Return (x, y) of the center of cell containing provided text 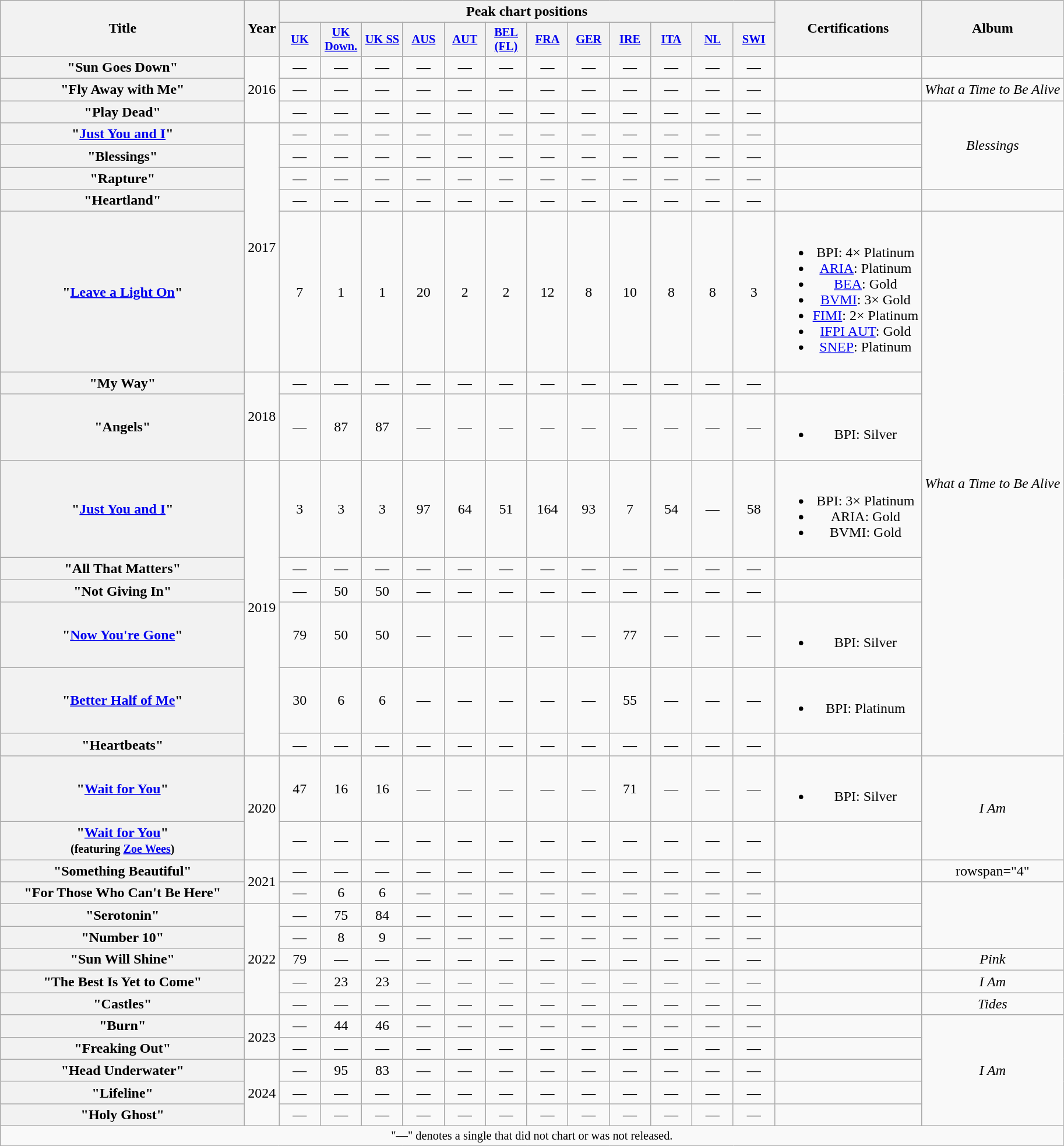
2016 (262, 89)
58 (754, 508)
Album (993, 29)
NL (712, 40)
30 (300, 701)
2024 (262, 1092)
77 (630, 634)
"Something Beautiful" (122, 871)
AUT (465, 40)
BPI: 4× PlatinumARIA: PlatinumBEA: GoldBVMI: 3× GoldFIMI: 2× PlatinumIFPI AUT: GoldSNEP: Platinum (848, 291)
95 (341, 1070)
"Angels" (122, 427)
"Not Giving In" (122, 590)
54 (671, 508)
rowspan="4" (993, 871)
SWI (754, 40)
"Number 10" (122, 937)
2021 (262, 882)
GER (589, 40)
2023 (262, 1037)
UK SS (382, 40)
2019 (262, 607)
"Serotonin" (122, 915)
UK Down. (341, 40)
"All That Matters" (122, 568)
"Freaking Out" (122, 1048)
"For Those Who Can't Be Here" (122, 893)
"The Best Is Yet to Come" (122, 982)
10 (630, 291)
75 (341, 915)
"Wait for You"(featuring Zoe Wees) (122, 841)
BEL(FL) (506, 40)
"Play Dead" (122, 112)
Peak chart positions (527, 12)
"Blessings" (122, 156)
64 (465, 508)
FRA (548, 40)
"Castles" (122, 1004)
12 (548, 291)
2017 (262, 247)
"Better Half of Me" (122, 701)
Certifications (848, 29)
"Wait for You" (122, 788)
BPI: Platinum (848, 701)
44 (341, 1026)
83 (382, 1070)
Year (262, 29)
UK (300, 40)
164 (548, 508)
9 (382, 937)
20 (423, 291)
"Sun Goes Down" (122, 67)
93 (589, 508)
47 (300, 788)
"—" denotes a single that did not chart or was not released. (532, 1136)
2020 (262, 807)
2018 (262, 416)
"Rapture" (122, 178)
AUS (423, 40)
IRE (630, 40)
97 (423, 508)
Blessings (993, 145)
"Burn" (122, 1026)
ITA (671, 40)
"Sun Will Shine" (122, 959)
"Fly Away with Me" (122, 90)
"Heartland" (122, 201)
51 (506, 508)
2022 (262, 959)
Title (122, 29)
71 (630, 788)
"Lifeline" (122, 1092)
Tides (993, 1004)
"Now You're Gone" (122, 634)
Pink (993, 959)
84 (382, 915)
"Holy Ghost" (122, 1115)
"Head Underwater" (122, 1070)
46 (382, 1026)
"My Way" (122, 383)
55 (630, 701)
"Leave a Light On" (122, 291)
BPI: 3× PlatinumARIA: GoldBVMI: Gold (848, 508)
"Heartbeats" (122, 744)
